Pinpoint the cell where the given text exists, returning its [X, Y] midpoint coordinate. 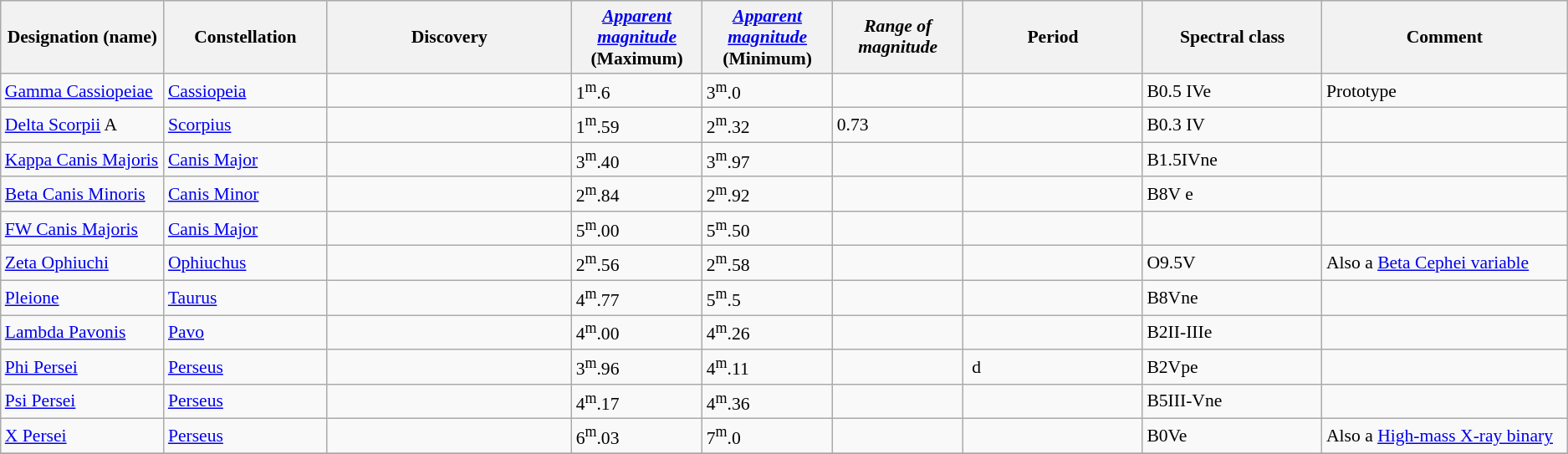
Lambda Pavonis [82, 333]
4m.00 [637, 333]
3m.97 [768, 159]
Discovery [450, 37]
B0Ve [1233, 436]
3m.0 [768, 90]
Ophiuchus [246, 263]
Cassiopeia [246, 90]
d [1054, 366]
Taurus [246, 298]
5m.50 [768, 229]
4m.11 [768, 366]
O9.5V [1233, 263]
Kappa Canis Majoris [82, 159]
3m.40 [637, 159]
Canis Minor [246, 194]
6m.03 [637, 436]
FW Canis Majoris [82, 229]
Pleione [82, 298]
Psi Persei [82, 401]
Gamma Cassiopeiae [82, 90]
Scorpius [246, 125]
B2II-IIIe [1233, 333]
Phi Persei [82, 366]
2m.84 [637, 194]
Period [1054, 37]
B8Vne [1233, 298]
2m.58 [768, 263]
1m.59 [637, 125]
B0.3 IV [1233, 125]
B1.5IVne [1233, 159]
Spectral class [1233, 37]
4m.77 [637, 298]
5m.5 [768, 298]
Apparent magnitude (Minimum) [768, 37]
Comment [1445, 37]
Beta Canis Minoris [82, 194]
0.73 [898, 125]
Apparent magnitude (Maximum) [637, 37]
2m.56 [637, 263]
Range of magnitude [898, 37]
Prototype [1445, 90]
5m.00 [637, 229]
X Persei [82, 436]
B8V e [1233, 194]
4m.26 [768, 333]
7m.0 [768, 436]
Also a Beta Cephei variable [1445, 263]
B5III-Vne [1233, 401]
4m.36 [768, 401]
Designation (name) [82, 37]
B2Vpe [1233, 366]
1m.6 [637, 90]
4m.17 [637, 401]
2m.92 [768, 194]
Zeta Ophiuchi [82, 263]
Pavo [246, 333]
B0.5 IVe [1233, 90]
3m.96 [637, 366]
Constellation [246, 37]
Delta Scorpii A [82, 125]
2m.32 [768, 125]
Also a High-mass X-ray binary [1445, 436]
